From the cell containing the given text, extract its center point as (x, y) coordinate. 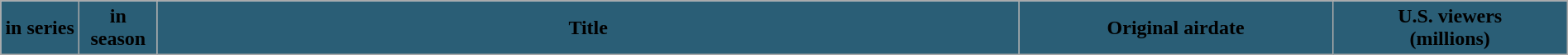
U.S. viewers(millions) (1450, 28)
Original airdate (1176, 28)
Title (588, 28)
in season (117, 28)
in series (40, 28)
